Output the (x, y) coordinate of the center of the cell containing the given text.  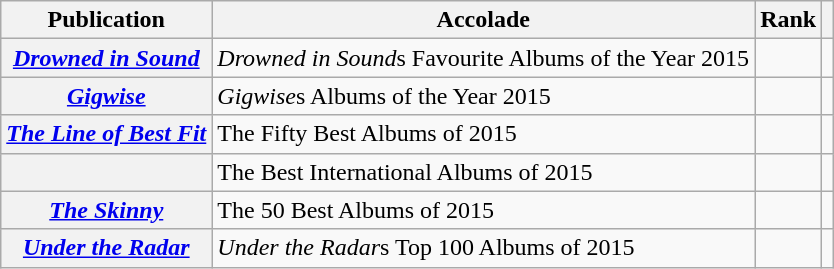
Publication (106, 20)
The 50 Best Albums of 2015 (484, 210)
The Line of Best Fit (106, 134)
Accolade (484, 20)
Gigwise (106, 96)
Rank (788, 20)
The Best International Albums of 2015 (484, 172)
The Skinny (106, 210)
Under the Radar (106, 248)
The Fifty Best Albums of 2015 (484, 134)
Under the Radars Top 100 Albums of 2015 (484, 248)
Drowned in Sounds Favourite Albums of the Year 2015 (484, 58)
Drowned in Sound (106, 58)
Gigwises Albums of the Year 2015 (484, 96)
